Extract the [X, Y] coordinate from the center of the cell holding the provided text.  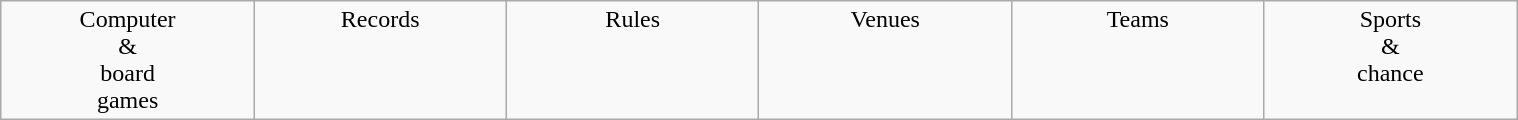
Rules [632, 60]
Computer & board games [128, 60]
Venues [886, 60]
Records [380, 60]
Teams [1138, 60]
Sports & chance [1390, 60]
